Return the (x, y) coordinate for the center point of the cell that contains the specified text.  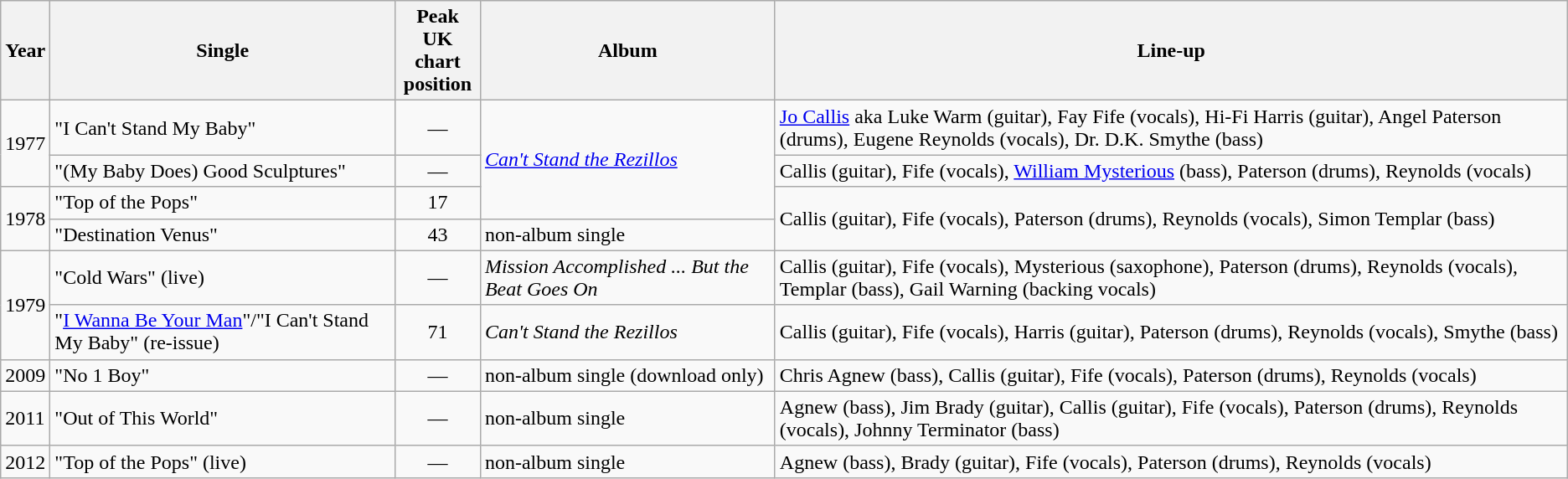
"Top of the Pops" (live) (223, 461)
"No 1 Boy" (223, 375)
1978 (25, 219)
"(My Baby Does) Good Sculptures" (223, 171)
Callis (guitar), Fife (vocals), William Mysterious (bass), Paterson (drums), Reynolds (vocals) (1171, 171)
2011 (25, 419)
Callis (guitar), Fife (vocals), Paterson (drums), Reynolds (vocals), Simon Templar (bass) (1171, 219)
Single (223, 50)
Year (25, 50)
non-album single (download only) (627, 375)
Line-up (1171, 50)
Callis (guitar), Fife (vocals), Mysterious (saxophone), Paterson (drums), Reynolds (vocals), Templar (bass), Gail Warning (backing vocals) (1171, 278)
"I Can't Stand My Baby" (223, 127)
Chris Agnew (bass), Callis (guitar), Fife (vocals), Paterson (drums), Reynolds (vocals) (1171, 375)
17 (438, 203)
2009 (25, 375)
43 (438, 234)
Agnew (bass), Brady (guitar), Fife (vocals), Paterson (drums), Reynolds (vocals) (1171, 461)
"Top of the Pops" (223, 203)
Callis (guitar), Fife (vocals), Harris (guitar), Paterson (drums), Reynolds (vocals), Smythe (bass) (1171, 332)
"Destination Venus" (223, 234)
"I Wanna Be Your Man"/"I Can't Stand My Baby" (re-issue) (223, 332)
Jo Callis aka Luke Warm (guitar), Fay Fife (vocals), Hi-Fi Harris (guitar), Angel Paterson (drums), Eugene Reynolds (vocals), Dr. D.K. Smythe (bass) (1171, 127)
Mission Accomplished ... But the Beat Goes On (627, 278)
2012 (25, 461)
PeakUK chartposition (438, 50)
Agnew (bass), Jim Brady (guitar), Callis (guitar), Fife (vocals), Paterson (drums), Reynolds (vocals), Johnny Terminator (bass) (1171, 419)
1979 (25, 305)
"Cold Wars" (live) (223, 278)
1977 (25, 144)
71 (438, 332)
"Out of This World" (223, 419)
Album (627, 50)
